Determine the (x, y) coordinate at the center of the cell enclosing the given text.  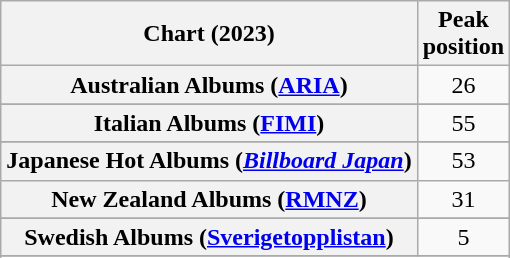
26 (463, 85)
Chart (2023) (209, 34)
5 (463, 237)
Australian Albums (ARIA) (209, 85)
Peakposition (463, 34)
31 (463, 199)
55 (463, 123)
Italian Albums (FIMI) (209, 123)
53 (463, 161)
New Zealand Albums (RMNZ) (209, 199)
Japanese Hot Albums (Billboard Japan) (209, 161)
Swedish Albums (Sverigetopplistan) (209, 237)
